Search for the cell housing the specified text and yield its [X, Y] center coordinate. 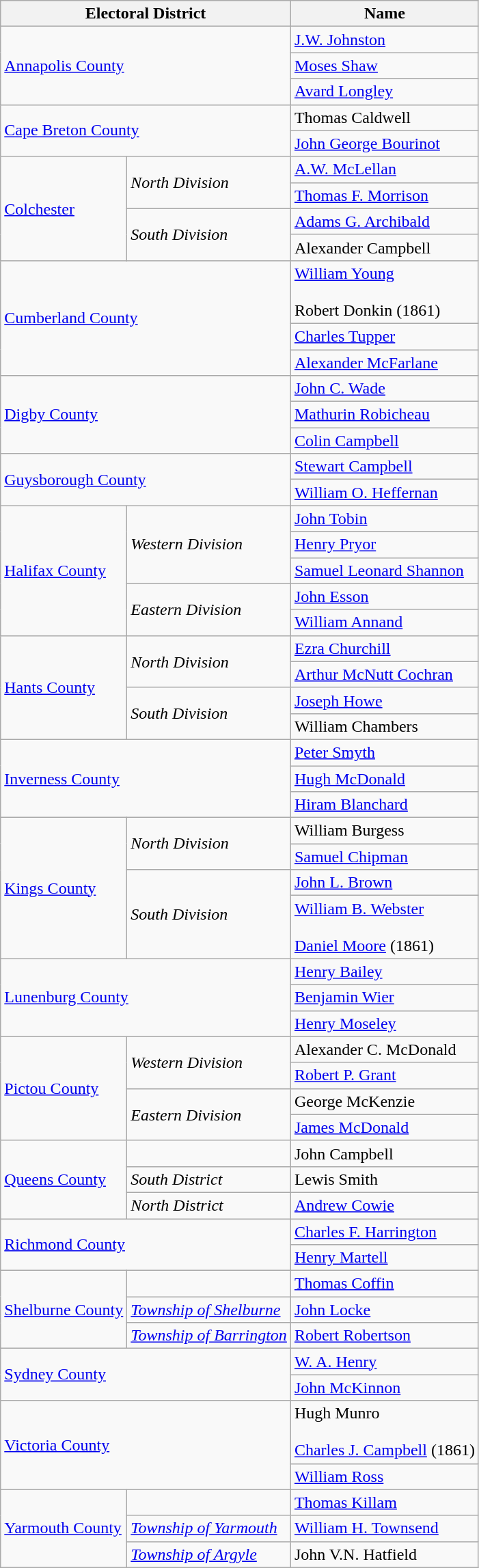
Mathurin Robicheau [384, 415]
Guysborough County [146, 480]
William O. Heffernan [384, 493]
Electoral District [146, 14]
Halifax County [64, 570]
North District [209, 1205]
William Annand [384, 622]
John Tobin [384, 519]
Thomas Caldwell [384, 118]
Charles F. Harrington [384, 1232]
Thomas Killam [384, 1502]
Samuel Chipman [384, 857]
Township of Argyle [209, 1554]
Samuel Leonard Shannon [384, 570]
John Locke [384, 1310]
Township of Barrington [209, 1336]
William H. Townsend [384, 1528]
Sydney County [146, 1375]
William Chambers [384, 726]
John L. Brown [384, 883]
Victoria County [146, 1445]
Moses Shaw [384, 66]
John Esson [384, 596]
Name [384, 14]
Henry Bailey [384, 972]
Alexander Campbell [384, 247]
Andrew Cowie [384, 1205]
W. A. Henry [384, 1362]
William Ross [384, 1476]
Township of Yarmouth [209, 1528]
Lunenburg County [146, 998]
Peter Smyth [384, 752]
William B. WebsterDaniel Moore (1861) [384, 927]
Robert Robertson [384, 1336]
John McKinnon [384, 1388]
Hiram Blanchard [384, 805]
Adams G. Archibald [384, 221]
Henry Moseley [384, 1023]
Shelburne County [64, 1310]
Alexander C. McDonald [384, 1049]
Charles Tupper [384, 336]
Colin Campbell [384, 441]
Cape Breton County [146, 130]
Yarmouth County [64, 1528]
William Burgess [384, 831]
Lewis Smith [384, 1179]
Benjamin Wier [384, 998]
Thomas Coffin [384, 1284]
John C. Wade [384, 389]
Stewart Campbell [384, 467]
Queens County [64, 1179]
George McKenzie [384, 1101]
Ezra Churchill [384, 648]
Arthur McNutt Cochran [384, 674]
J.W. Johnston [384, 40]
Kings County [64, 888]
Richmond County [146, 1245]
Alexander McFarlane [384, 363]
Pictou County [64, 1088]
Robert P. Grant [384, 1075]
Township of Shelburne [209, 1310]
John George Bourinot [384, 143]
Joseph Howe [384, 700]
South District [209, 1179]
Thomas F. Morrison [384, 195]
Annapolis County [146, 66]
Cumberland County [146, 318]
William YoungRobert Donkin (1861) [384, 292]
Colchester [64, 208]
John V.N. Hatfield [384, 1554]
Hants County [64, 687]
James McDonald [384, 1127]
Inverness County [146, 778]
Hugh McDonald [384, 778]
Henry Pryor [384, 545]
Avard Longley [384, 92]
Hugh MunroCharles J. Campbell (1861) [384, 1432]
Henry Martell [384, 1258]
John Campbell [384, 1153]
Digby County [146, 415]
A.W. McLellan [384, 169]
